Return the (x, y) coordinate for the center point of the cell that contains the specified text.  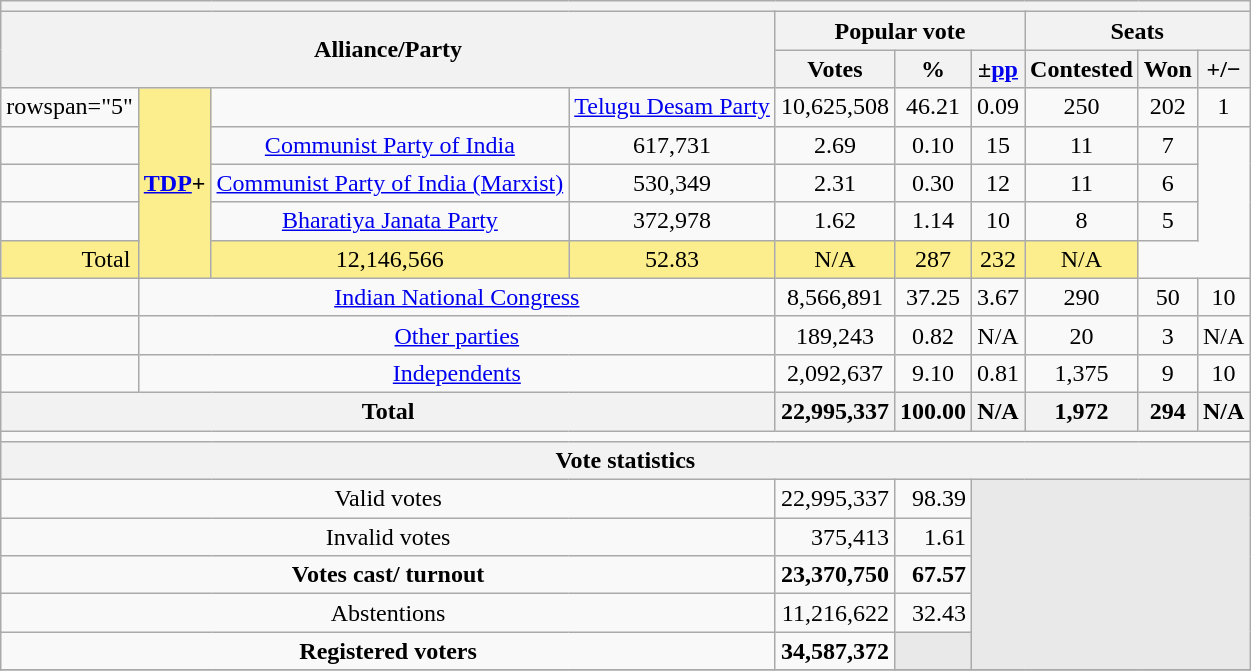
Communist Party of India (Marxist) (390, 183)
2,092,637 (834, 373)
11,216,622 (834, 613)
12 (998, 183)
Won (1168, 69)
+/− (1223, 69)
20 (1082, 335)
1 (1223, 107)
Alliance/Party (388, 50)
Other parties (456, 335)
67.57 (932, 575)
100.00 (932, 411)
202 (1168, 107)
2.31 (834, 183)
3 (1168, 335)
290 (1082, 297)
34,587,372 (834, 651)
TDP+ (174, 183)
Indian National Congress (456, 297)
3.67 (998, 297)
98.39 (932, 499)
Invalid votes (388, 537)
0.09 (998, 107)
6 (1168, 183)
Popular vote (900, 31)
Abstentions (388, 613)
10,625,508 (834, 107)
9.10 (932, 373)
375,413 (834, 537)
1,375 (1082, 373)
287 (932, 259)
2.69 (834, 145)
1.61 (932, 537)
% (932, 69)
0.82 (932, 335)
Votes cast/ turnout (388, 575)
0.30 (932, 183)
15 (998, 145)
8,566,891 (834, 297)
250 (1082, 107)
232 (998, 259)
Telugu Desam Party (672, 107)
46.21 (932, 107)
7 (1168, 145)
189,243 (834, 335)
1.62 (834, 221)
372,978 (672, 221)
±pp (998, 69)
32.43 (932, 613)
9 (1168, 373)
1,972 (1082, 411)
8 (1082, 221)
50 (1168, 297)
Bharatiya Janata Party (390, 221)
5 (1168, 221)
0.10 (932, 145)
Communist Party of India (390, 145)
617,731 (672, 145)
52.83 (672, 259)
rowspan="5" (70, 107)
530,349 (672, 183)
Registered voters (388, 651)
12,146,566 (390, 259)
37.25 (932, 297)
Seats (1138, 31)
Contested (1082, 69)
Vote statistics (626, 461)
1.14 (932, 221)
Valid votes (388, 499)
0.81 (998, 373)
Votes (834, 69)
23,370,750 (834, 575)
Independents (456, 373)
294 (1168, 411)
